Scan for the cell matching the given text and deliver its [X, Y] coordinate at center. 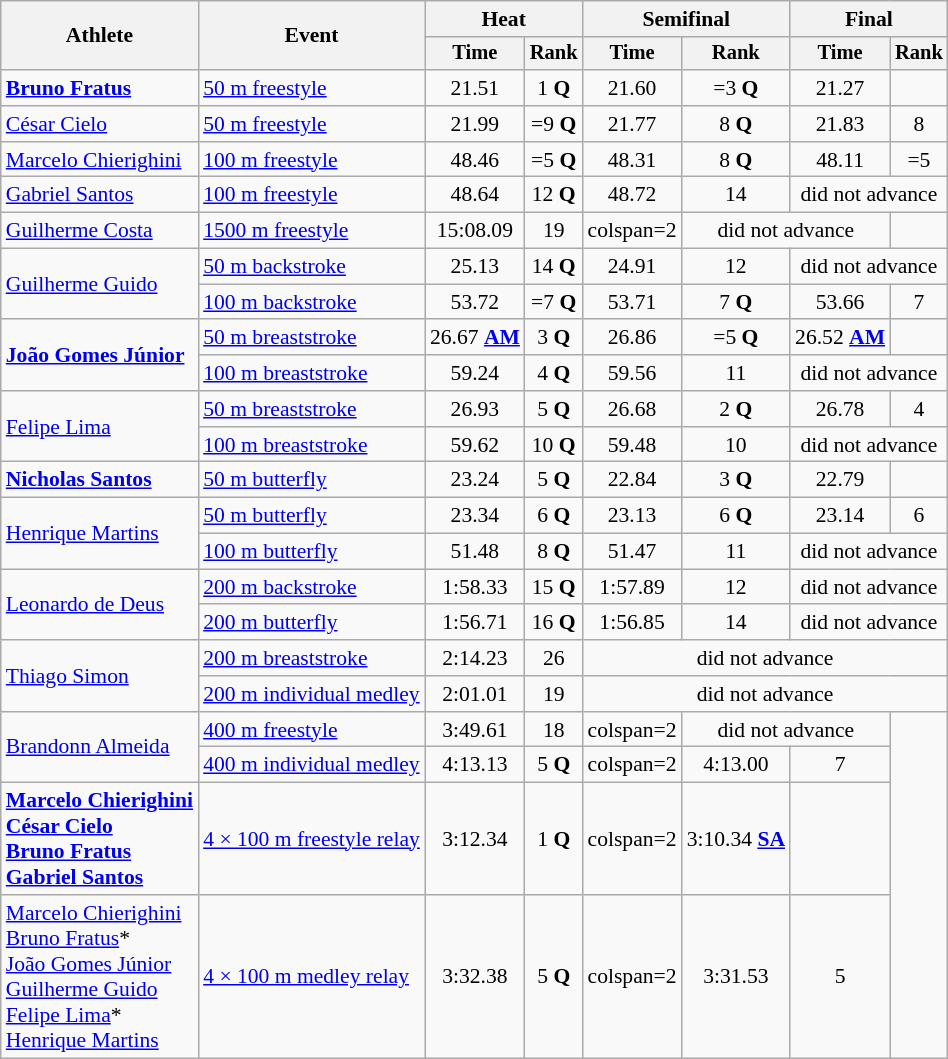
26.93 [475, 409]
59.56 [632, 373]
51.47 [632, 552]
3:31.53 [736, 976]
3:12.34 [475, 839]
400 m freestyle [312, 730]
48.46 [475, 160]
2:14.23 [475, 658]
21.51 [475, 88]
100 m butterfly [312, 552]
1:56.71 [475, 623]
Henrique Martins [100, 534]
=7 Q [554, 302]
1:56.85 [632, 623]
=5 [919, 160]
22.84 [632, 480]
22.79 [840, 480]
53.72 [475, 302]
Nicholas Santos [100, 480]
21.27 [840, 88]
400 m individual medley [312, 765]
200 m breaststroke [312, 658]
3:32.38 [475, 976]
21.99 [475, 124]
51.48 [475, 552]
12 Q [554, 195]
24.91 [632, 267]
18 [554, 730]
Bruno Fratus [100, 88]
23.13 [632, 516]
4 × 100 m medley relay [312, 976]
3:49.61 [475, 730]
Leonardo de Deus [100, 604]
7 Q [736, 302]
23.24 [475, 480]
59.24 [475, 373]
48.72 [632, 195]
4 × 100 m freestyle relay [312, 839]
Semifinal [687, 19]
23.34 [475, 516]
26.78 [840, 409]
1500 m freestyle [312, 231]
26.86 [632, 338]
14 Q [554, 267]
5 [840, 976]
26.68 [632, 409]
4:13.00 [736, 765]
53.71 [632, 302]
Brandonn Almeida [100, 748]
59.48 [632, 445]
César Cielo [100, 124]
Athlete [100, 36]
200 m individual medley [312, 694]
Marcelo ChierighiniBruno Fratus*João Gomes JúniorGuilherme GuidoFelipe Lima*Henrique Martins [100, 976]
200 m butterfly [312, 623]
Gabriel Santos [100, 195]
=3 Q [736, 88]
50 m backstroke [312, 267]
Marcelo ChierighiniCésar CieloBruno FratusGabriel Santos [100, 839]
200 m backstroke [312, 587]
2 Q [736, 409]
15 Q [554, 587]
59.62 [475, 445]
Heat [504, 19]
21.83 [840, 124]
4:13.13 [475, 765]
25.13 [475, 267]
53.66 [840, 302]
26.67 AM [475, 338]
João Gomes Júnior [100, 356]
15:08.09 [475, 231]
26 [554, 658]
4 Q [554, 373]
23.14 [840, 516]
2:01.01 [475, 694]
48.11 [840, 160]
Felipe Lima [100, 426]
Guilherme Guido [100, 284]
3:10.34 SA [736, 839]
Thiago Simon [100, 676]
1:58.33 [475, 587]
Guilherme Costa [100, 231]
21.77 [632, 124]
4 [919, 409]
=9 Q [554, 124]
21.60 [632, 88]
10 Q [554, 445]
48.31 [632, 160]
8 [919, 124]
100 m backstroke [312, 302]
26.52 AM [840, 338]
10 [736, 445]
1:57.89 [632, 587]
Marcelo Chierighini [100, 160]
16 Q [554, 623]
Event [312, 36]
6 [919, 516]
Final [869, 19]
48.64 [475, 195]
